Detect which cell encompasses the target text, then output its [x, y] center coordinate. 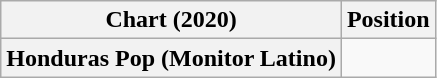
Honduras Pop (Monitor Latino) [172, 58]
Chart (2020) [172, 20]
Position [388, 20]
